For the text-containing cell, return its midpoint in [X, Y] coordinate format. 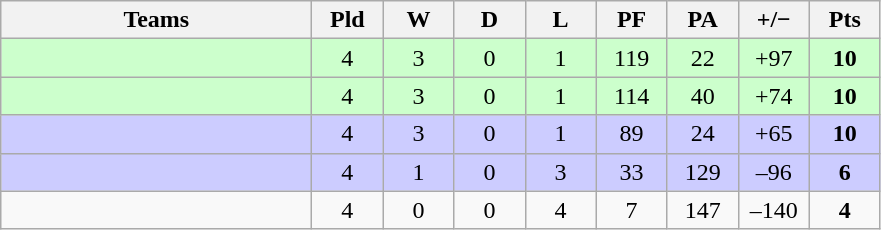
–140 [774, 210]
PA [702, 20]
22 [702, 58]
Pts [844, 20]
+74 [774, 96]
+65 [774, 134]
+97 [774, 58]
PF [632, 20]
W [418, 20]
40 [702, 96]
129 [702, 172]
Pld [348, 20]
114 [632, 96]
24 [702, 134]
7 [632, 210]
147 [702, 210]
119 [632, 58]
89 [632, 134]
–96 [774, 172]
33 [632, 172]
+/− [774, 20]
Teams [156, 20]
6 [844, 172]
L [560, 20]
D [490, 20]
